Provide the (x, y) coordinate of the cell's center where the given text is located.  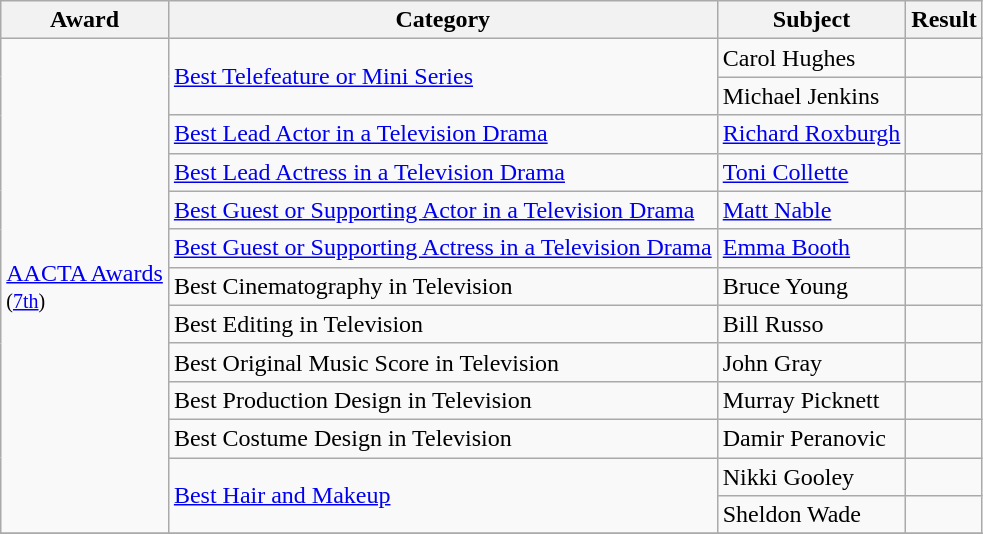
Sheldon Wade (812, 515)
Best Editing in Television (442, 324)
Best Lead Actor in a Television Drama (442, 134)
Best Cinematography in Television (442, 286)
Best Guest or Supporting Actress in a Television Drama (442, 248)
AACTA Awards(7th) (85, 286)
John Gray (812, 362)
Best Telefeature or Mini Series (442, 77)
Matt Nable (812, 210)
Category (442, 20)
Best Hair and Makeup (442, 496)
Bill Russo (812, 324)
Best Production Design in Television (442, 400)
Best Original Music Score in Television (442, 362)
Carol Hughes (812, 58)
Nikki Gooley (812, 477)
Toni Collette (812, 172)
Best Costume Design in Television (442, 438)
Subject (812, 20)
Best Lead Actress in a Television Drama (442, 172)
Emma Booth (812, 248)
Murray Picknett (812, 400)
Damir Peranovic (812, 438)
Best Guest or Supporting Actor in a Television Drama (442, 210)
Michael Jenkins (812, 96)
Richard Roxburgh (812, 134)
Result (944, 20)
Bruce Young (812, 286)
Award (85, 20)
